For the text-containing cell, return its midpoint in (X, Y) coordinate format. 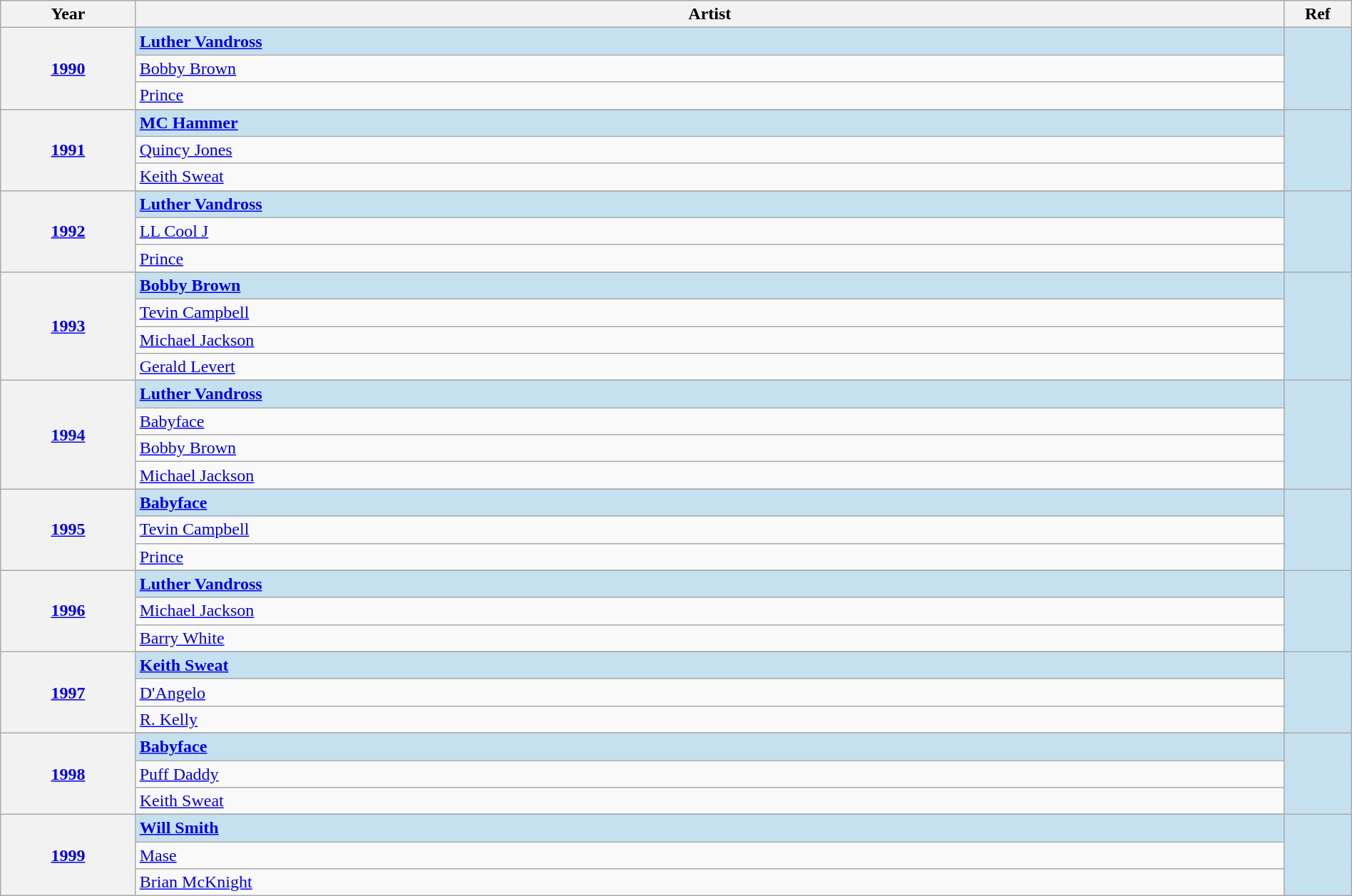
1995 (68, 530)
Quincy Jones (710, 150)
1991 (68, 150)
Artist (710, 14)
1993 (68, 326)
Ref (1318, 14)
D'Angelo (710, 692)
R. Kelly (710, 719)
1997 (68, 692)
Will Smith (710, 828)
1992 (68, 231)
MC Hammer (710, 123)
Mase (710, 855)
Brian McKnight (710, 882)
Gerald Levert (710, 367)
1996 (68, 611)
1998 (68, 773)
Barry White (710, 638)
1994 (68, 435)
Year (68, 14)
1999 (68, 855)
Puff Daddy (710, 773)
LL Cool J (710, 231)
1990 (68, 68)
